Return the (X, Y) coordinate for the center point of the cell that contains the specified text.  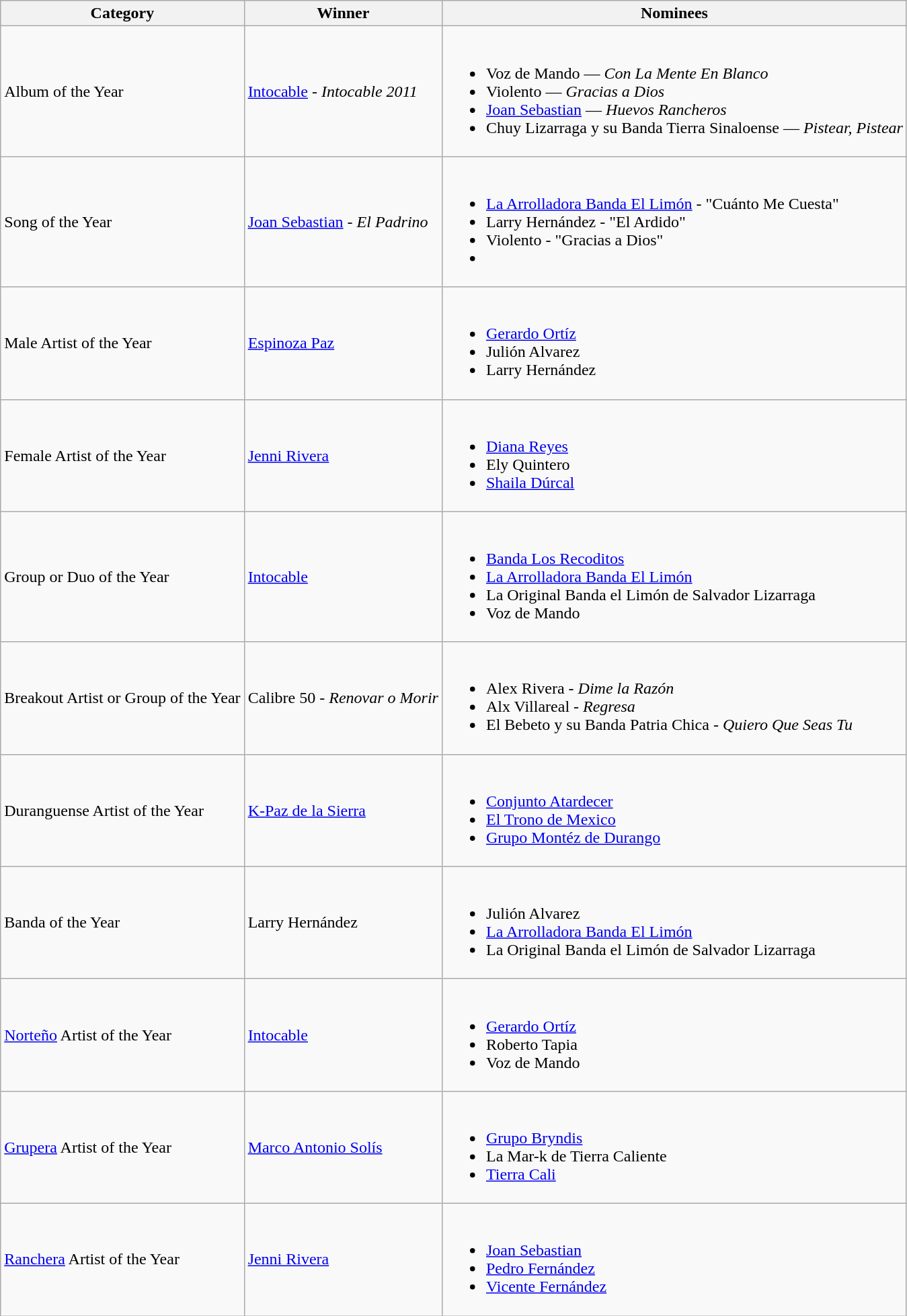
Album of the Year (122, 91)
Winner (343, 13)
Calibre 50 - Renovar o Morir (343, 698)
Duranguense Artist of the Year (122, 811)
Intocable - Intocable 2011 (343, 91)
Group or Duo of the Year (122, 577)
Diana ReyesEly QuinteroShaila Dúrcal (674, 456)
Conjunto AtardecerEl Trono de MexicoGrupo Montéz de Durango (674, 811)
Espinoza Paz (343, 343)
Female Artist of the Year (122, 456)
Joan Sebastian - El Padrino (343, 222)
Ranchera Artist of the Year (122, 1260)
Breakout Artist or Group of the Year (122, 698)
Joan SebastianPedro FernándezVicente Fernández (674, 1260)
Banda of the Year (122, 922)
Nominees (674, 13)
Banda Los RecoditosLa Arrolladora Banda El LimónLa Original Banda el Limón de Salvador LizarragaVoz de Mando (674, 577)
Alex Rivera - Dime la RazónAlx Villareal - RegresaEl Bebeto y su Banda Patria Chica - Quiero Que Seas Tu (674, 698)
Norteño Artist of the Year (122, 1035)
Larry Hernández (343, 922)
Marco Antonio Solís (343, 1147)
Male Artist of the Year (122, 343)
Julión AlvarezLa Arrolladora Banda El LimónLa Original Banda el Limón de Salvador Lizarraga (674, 922)
Category (122, 13)
Gerardo OrtízJulión AlvarezLarry Hernández (674, 343)
K-Paz de la Sierra (343, 811)
La Arrolladora Banda El Limón - "Cuánto Me Cuesta"Larry Hernández - "El Ardido"Violento - "Gracias a Dios" (674, 222)
Grupera Artist of the Year (122, 1147)
Grupo BryndisLa Mar-k de Tierra CalienteTierra Cali (674, 1147)
Song of the Year (122, 222)
Gerardo OrtízRoberto TapiaVoz de Mando (674, 1035)
